From the cell containing the given text, extract its center point as (x, y) coordinate. 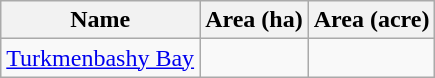
Name (100, 20)
Turkmenbashy Bay (100, 58)
Area (acre) (372, 20)
Area (ha) (254, 20)
